From the cell containing the given text, extract its center point as (x, y) coordinate. 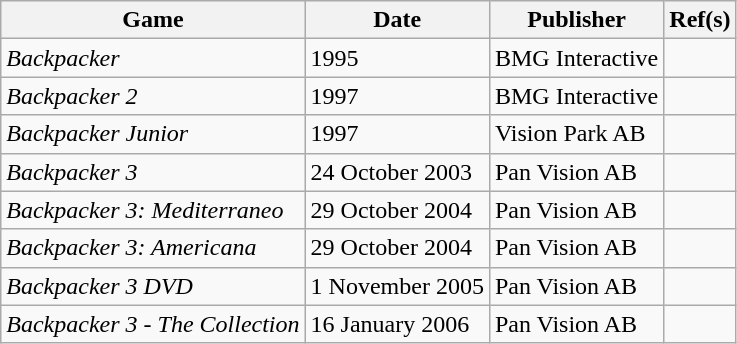
Game (153, 20)
Vision Park AB (576, 134)
Backpacker 3 DVD (153, 286)
Backpacker Junior (153, 134)
Backpacker (153, 58)
Ref(s) (700, 20)
Publisher (576, 20)
1995 (397, 58)
Backpacker 3: Americana (153, 248)
Backpacker 3 (153, 172)
Date (397, 20)
24 October 2003 (397, 172)
Backpacker 3: Mediterraneo (153, 210)
Backpacker 3 - The Collection (153, 324)
1 November 2005 (397, 286)
Backpacker 2 (153, 96)
16 January 2006 (397, 324)
